Pinpoint the cell where the given text exists, returning its (X, Y) midpoint coordinate. 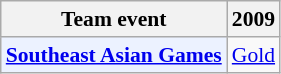
Southeast Asian Games (114, 55)
Gold (254, 55)
2009 (254, 19)
Team event (114, 19)
